Pinpoint the cell where the given text exists, returning its [x, y] midpoint coordinate. 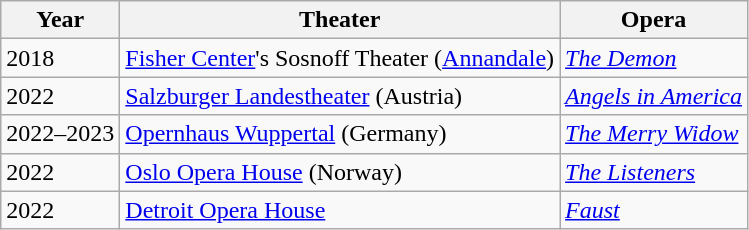
The Merry Widow [654, 134]
2018 [60, 58]
2022–2023 [60, 134]
Angels in America [654, 96]
Opera [654, 20]
The Listeners [654, 172]
Oslo Opera House (Norway) [340, 172]
Theater [340, 20]
The Demon [654, 58]
Fisher Center's Sosnoff Theater (Annandale) [340, 58]
Faust [654, 210]
Detroit Opera House [340, 210]
Year [60, 20]
Salzburger Landestheater (Austria) [340, 96]
Opernhaus Wuppertal (Germany) [340, 134]
